Detect which cell encompasses the target text, then output its [x, y] center coordinate. 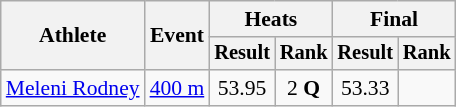
53.95 [242, 88]
2 Q [304, 88]
Athlete [73, 36]
400 m [178, 88]
Heats [270, 19]
Meleni Rodney [73, 88]
53.33 [365, 88]
Final [394, 19]
Event [178, 36]
